Locate the cell with the specified text and output its [x, y] center coordinate. 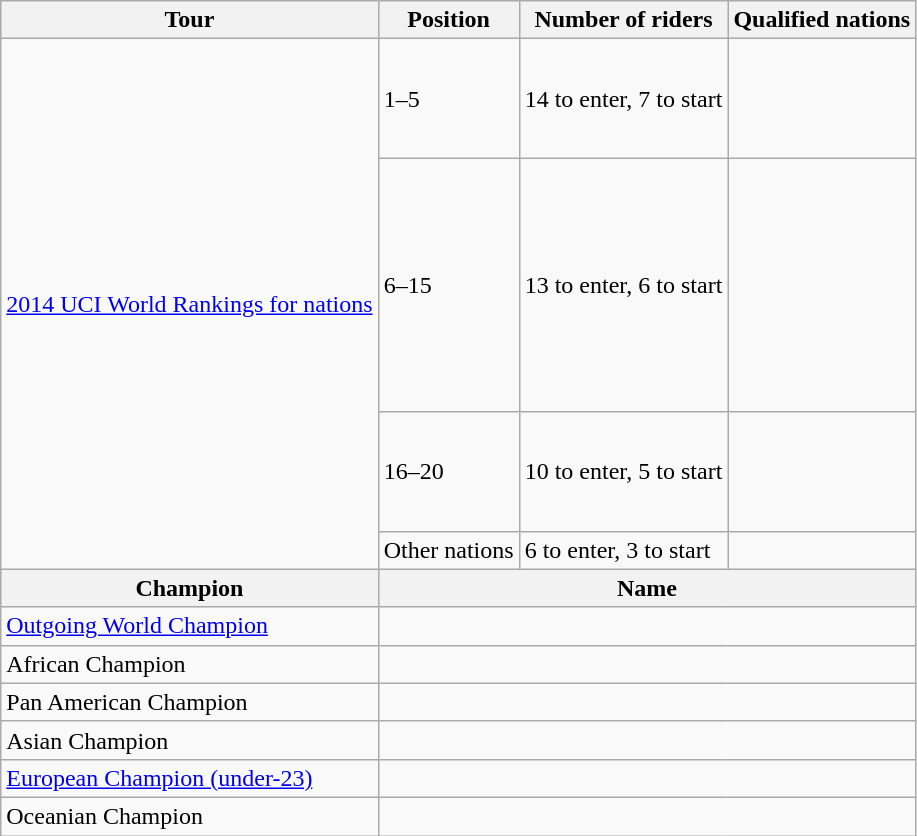
Position [448, 20]
13 to enter, 6 to start [624, 285]
1–5 [448, 98]
European Champion (under-23) [190, 778]
16–20 [448, 472]
Pan American Champion [190, 702]
Number of riders [624, 20]
10 to enter, 5 to start [624, 472]
Oceanian Champion [190, 816]
Asian Champion [190, 740]
African Champion [190, 664]
6 to enter, 3 to start [624, 550]
Name [647, 588]
2014 UCI World Rankings for nations [190, 304]
Qualified nations [822, 20]
Other nations [448, 550]
6–15 [448, 285]
14 to enter, 7 to start [624, 98]
Champion [190, 588]
Outgoing World Champion [190, 626]
Tour [190, 20]
